Locate the cell with the specified text and output its [x, y] center coordinate. 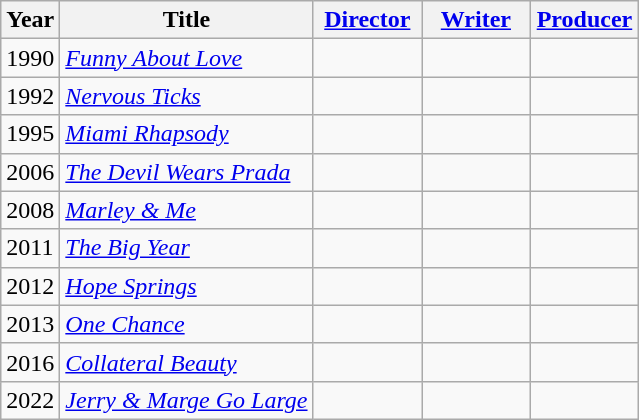
2016 [30, 362]
2011 [30, 248]
1990 [30, 58]
2022 [30, 400]
Nervous Ticks [186, 96]
1995 [30, 134]
Year [30, 20]
Collateral Beauty [186, 362]
2013 [30, 324]
Writer [476, 20]
1992 [30, 96]
Miami Rhapsody [186, 134]
The Big Year [186, 248]
2008 [30, 210]
The Devil Wears Prada [186, 172]
Funny About Love [186, 58]
One Chance [186, 324]
Hope Springs [186, 286]
2006 [30, 172]
Producer [584, 20]
Director [368, 20]
Marley & Me [186, 210]
Jerry & Marge Go Large [186, 400]
Title [186, 20]
2012 [30, 286]
